Detect which cell encompasses the target text, then output its (x, y) center coordinate. 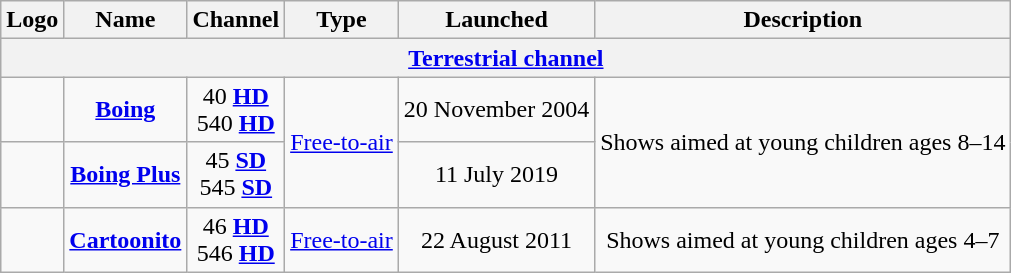
Boing Plus (126, 174)
Boing (126, 110)
11 July 2019 (496, 174)
Logo (32, 20)
Shows aimed at young children ages 4–7 (803, 240)
22 August 2011 (496, 240)
45 SD545 SD (236, 174)
Description (803, 20)
Channel (236, 20)
Type (342, 20)
Terrestrial channel (506, 58)
Cartoonito (126, 240)
Launched (496, 20)
20 November 2004 (496, 110)
Shows aimed at young children ages 8–14 (803, 142)
40 HD540 HD (236, 110)
Name (126, 20)
46 HD546 HD (236, 240)
